Output the [X, Y] coordinate of the center of the cell containing the given text.  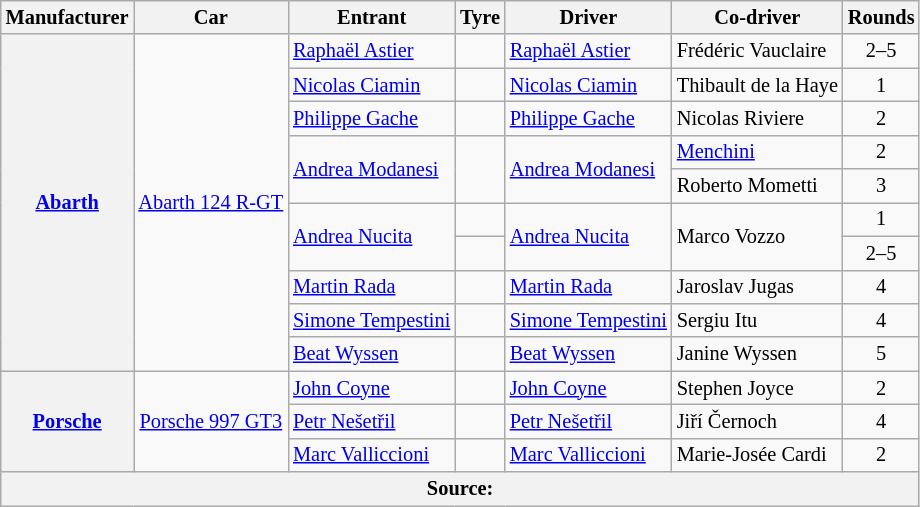
Driver [588, 17]
Source: [460, 489]
Jaroslav Jugas [758, 287]
Marco Vozzo [758, 236]
Sergiu Itu [758, 320]
Menchini [758, 152]
Manufacturer [68, 17]
Janine Wyssen [758, 354]
5 [882, 354]
Marie-Josée Cardi [758, 455]
Thibault de la Haye [758, 85]
Entrant [372, 17]
Roberto Mometti [758, 186]
Abarth 124 R-GT [212, 202]
Rounds [882, 17]
Jiří Černoch [758, 421]
3 [882, 186]
Abarth [68, 202]
Porsche 997 GT3 [212, 422]
Nicolas Riviere [758, 118]
Co-driver [758, 17]
Car [212, 17]
Stephen Joyce [758, 388]
Porsche [68, 422]
Tyre [480, 17]
Frédéric Vauclaire [758, 51]
